Search for the cell housing the specified text and yield its [X, Y] center coordinate. 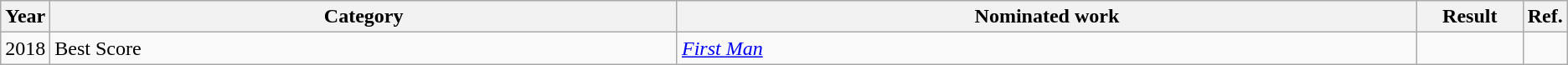
Category [364, 17]
Ref. [1545, 17]
First Man [1047, 48]
Best Score [364, 48]
2018 [25, 48]
Year [25, 17]
Nominated work [1047, 17]
Result [1469, 17]
